For the text-containing cell, return its midpoint in [X, Y] coordinate format. 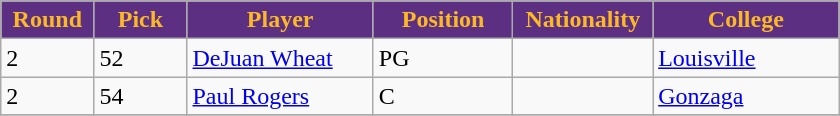
Louisville [746, 58]
Paul Rogers [280, 96]
College [746, 20]
PG [443, 58]
52 [140, 58]
Pick [140, 20]
C [443, 96]
Round [48, 20]
DeJuan Wheat [280, 58]
54 [140, 96]
Gonzaga [746, 96]
Nationality [583, 20]
Player [280, 20]
Position [443, 20]
